Identify which cell holds the provided text, then report its [X, Y] central coordinate. 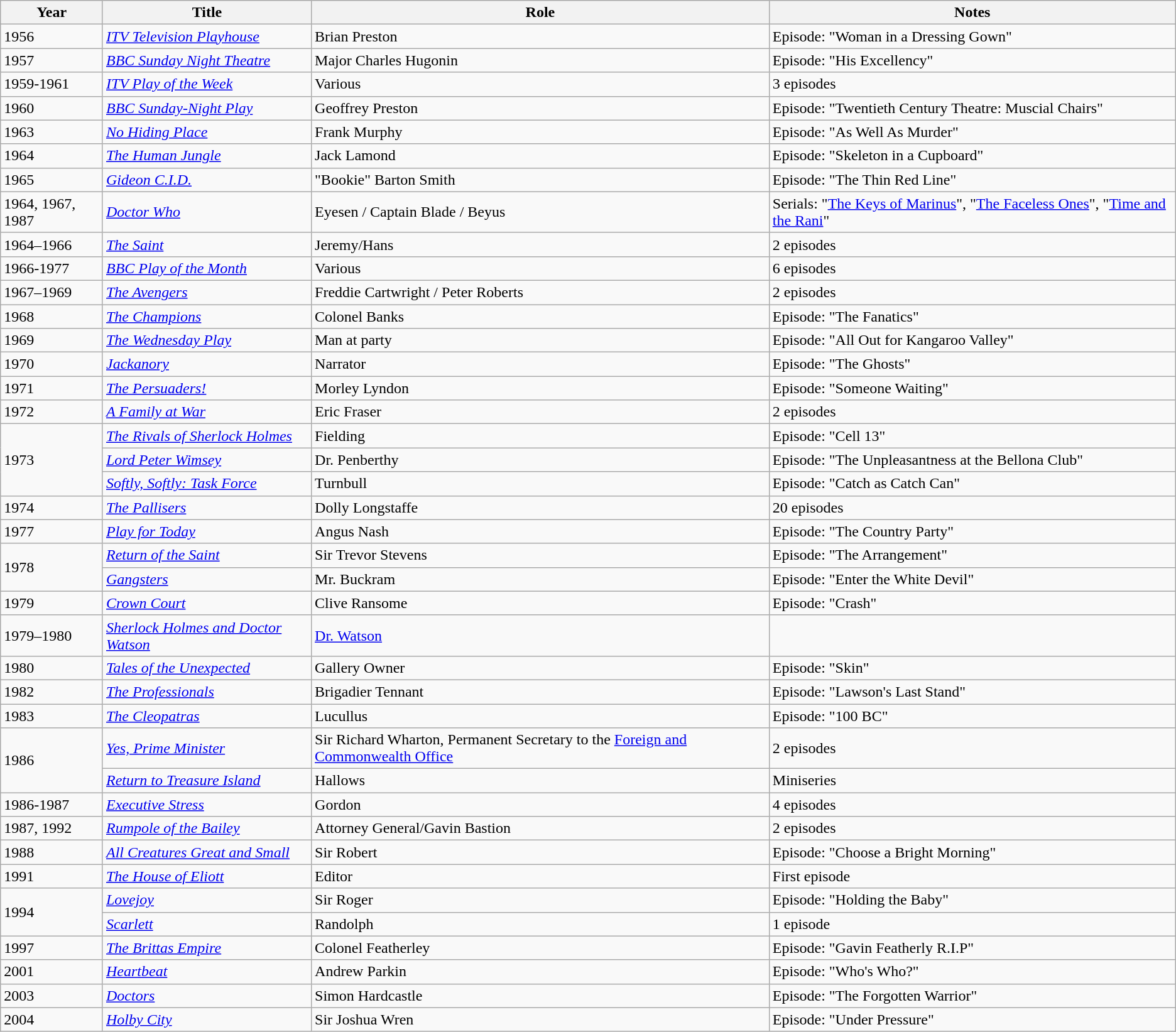
Episode: "All Out for Kangaroo Valley" [972, 340]
Dr. Watson [540, 636]
Episode: "Catch as Catch Can" [972, 484]
Randolph [540, 924]
1988 [52, 852]
1963 [52, 132]
Colonel Featherley [540, 948]
3 episodes [972, 84]
Episode: "Who's Who?" [972, 972]
Dolly Longstaffe [540, 508]
Tales of the Unexpected [207, 668]
1964 [52, 156]
"Bookie" Barton Smith [540, 180]
1980 [52, 668]
Lord Peter Wimsey [207, 460]
1991 [52, 876]
Jeremy/Hans [540, 244]
4 episodes [972, 805]
Episode: "Enter the White Devil" [972, 579]
1957 [52, 60]
Holby City [207, 1019]
Episode: "As Well As Murder" [972, 132]
Man at party [540, 340]
Return to Treasure Island [207, 781]
The House of Eliott [207, 876]
Episode: "Under Pressure" [972, 1019]
BBC Play of the Month [207, 268]
Softly, Softly: Task Force [207, 484]
Play for Today [207, 531]
1971 [52, 388]
1968 [52, 316]
1982 [52, 692]
Sir Trevor Stevens [540, 555]
Episode: "The Arrangement" [972, 555]
Heartbeat [207, 972]
Episode: "Woman in a Dressing Gown" [972, 36]
1964, 1967, 1987 [52, 212]
Andrew Parkin [540, 972]
Episode: "Holding the Baby" [972, 900]
BBC Sunday Night Theatre [207, 60]
BBC Sunday-Night Play [207, 108]
Mr. Buckram [540, 579]
1978 [52, 567]
A Family at War [207, 412]
Brigadier Tennant [540, 692]
First episode [972, 876]
1997 [52, 948]
6 episodes [972, 268]
1972 [52, 412]
No Hiding Place [207, 132]
Episode: "The Fanatics" [972, 316]
1959-1961 [52, 84]
The Rivals of Sherlock Holmes [207, 436]
The Professionals [207, 692]
Lovejoy [207, 900]
1966-1977 [52, 268]
The Avengers [207, 292]
Gordon [540, 805]
Narrator [540, 364]
The Human Jungle [207, 156]
1960 [52, 108]
Notes [972, 13]
2001 [52, 972]
1986-1987 [52, 805]
Morley Lyndon [540, 388]
Angus Nash [540, 531]
Episode: "His Excellency" [972, 60]
Eric Fraser [540, 412]
1983 [52, 715]
Sir Robert [540, 852]
Dr. Penberthy [540, 460]
Doctors [207, 996]
Role [540, 13]
Episode: "Someone Waiting" [972, 388]
Year [52, 13]
1964–1966 [52, 244]
Miniseries [972, 781]
Major Charles Hugonin [540, 60]
Scarlett [207, 924]
Episode: "The Ghosts" [972, 364]
1986 [52, 760]
1979–1980 [52, 636]
Jackanory [207, 364]
Fielding [540, 436]
Gallery Owner [540, 668]
Episode: "The Forgotten Warrior" [972, 996]
Yes, Prime Minister [207, 749]
Episode: "Crash" [972, 603]
1970 [52, 364]
Turnbull [540, 484]
Episode: "The Country Party" [972, 531]
Sherlock Holmes and Doctor Watson [207, 636]
1969 [52, 340]
Jack Lamond [540, 156]
The Pallisers [207, 508]
2003 [52, 996]
Brian Preston [540, 36]
1973 [52, 460]
The Wednesday Play [207, 340]
Colonel Banks [540, 316]
Sir Joshua Wren [540, 1019]
1956 [52, 36]
20 episodes [972, 508]
ITV Play of the Week [207, 84]
Episode: "100 BC" [972, 715]
Episode: "Lawson's Last Stand" [972, 692]
1974 [52, 508]
1967–1969 [52, 292]
All Creatures Great and Small [207, 852]
1994 [52, 912]
1987, 1992 [52, 828]
Episode: "Choose a Bright Morning" [972, 852]
Episode: "Skin" [972, 668]
The Saint [207, 244]
Gangsters [207, 579]
Episode: "Skeleton in a Cupboard" [972, 156]
Lucullus [540, 715]
2004 [52, 1019]
1977 [52, 531]
Crown Court [207, 603]
The Champions [207, 316]
ITV Television Playhouse [207, 36]
Doctor Who [207, 212]
Hallows [540, 781]
1965 [52, 180]
Title [207, 13]
Rumpole of the Bailey [207, 828]
Attorney General/Gavin Bastion [540, 828]
Geoffrey Preston [540, 108]
Editor [540, 876]
The Cleopatras [207, 715]
Frank Murphy [540, 132]
Gideon C.I.D. [207, 180]
Sir Roger [540, 900]
Return of the Saint [207, 555]
1979 [52, 603]
Freddie Cartwright / Peter Roberts [540, 292]
Eyesen / Captain Blade / Beyus [540, 212]
The Persuaders! [207, 388]
Episode: "Gavin Featherly R.I.P" [972, 948]
Episode: "The Thin Red Line" [972, 180]
Serials: "The Keys of Marinus", "The Faceless Ones", "Time and the Rani" [972, 212]
The Brittas Empire [207, 948]
Episode: "Twentieth Century Theatre: Muscial Chairs" [972, 108]
Executive Stress [207, 805]
1 episode [972, 924]
Simon Hardcastle [540, 996]
Episode: "Cell 13" [972, 436]
Sir Richard Wharton, Permanent Secretary to the Foreign and Commonwealth Office [540, 749]
Episode: "The Unpleasantness at the Bellona Club" [972, 460]
Clive Ransome [540, 603]
